Search for the cell housing the specified text and yield its (X, Y) center coordinate. 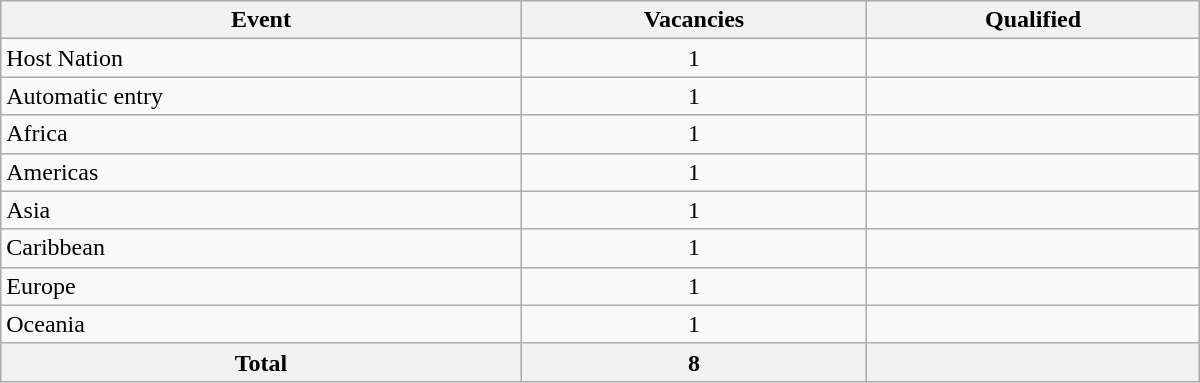
Vacancies (694, 20)
Caribbean (261, 248)
Event (261, 20)
Total (261, 362)
Qualified (1033, 20)
Oceania (261, 324)
Host Nation (261, 58)
Americas (261, 172)
8 (694, 362)
Europe (261, 286)
Africa (261, 134)
Asia (261, 210)
Automatic entry (261, 96)
